Locate the cell with the specified text and output its (x, y) center coordinate. 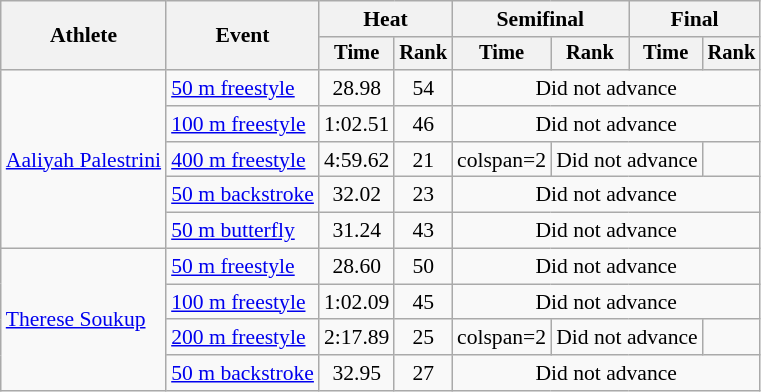
Semifinal (540, 19)
Therese Soukup (84, 320)
43 (423, 231)
4:59.62 (356, 160)
1:02.51 (356, 124)
2:17.89 (356, 338)
Final (695, 19)
50 (423, 267)
50 m butterfly (242, 231)
1:02.09 (356, 302)
200 m freestyle (242, 338)
Event (242, 36)
Athlete (84, 36)
400 m freestyle (242, 160)
32.02 (356, 195)
21 (423, 160)
28.98 (356, 88)
32.95 (356, 373)
Heat (386, 19)
46 (423, 124)
Aaliyah Palestrini (84, 159)
25 (423, 338)
23 (423, 195)
54 (423, 88)
27 (423, 373)
28.60 (356, 267)
31.24 (356, 231)
45 (423, 302)
